Extract the [x, y] coordinate from the center of the cell holding the provided text.  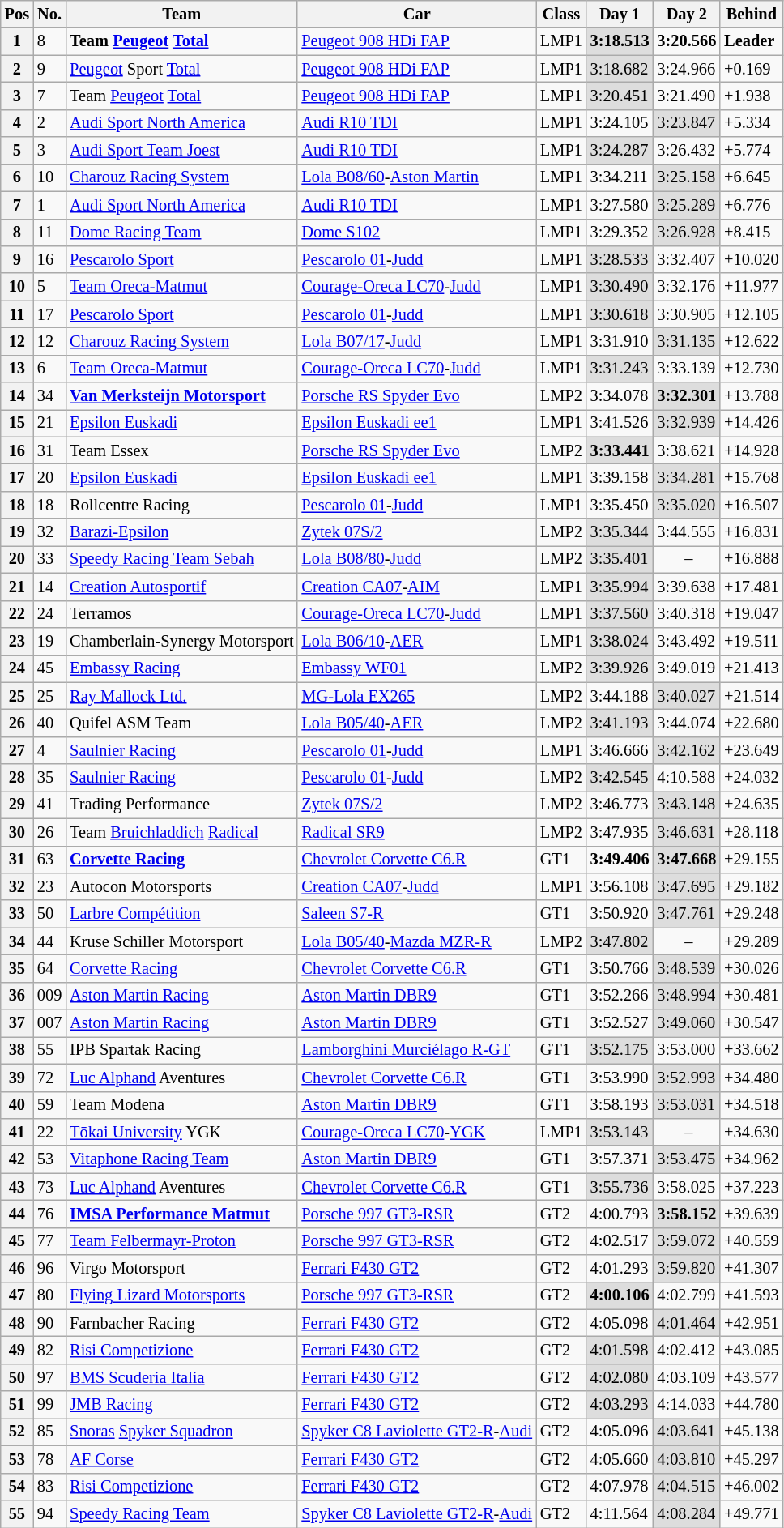
Behind [752, 14]
85 [49, 1432]
3:59.072 [687, 1241]
3:43.492 [687, 641]
+49.771 [752, 1513]
3:55.736 [620, 1187]
4:00.106 [620, 1295]
+19.047 [752, 614]
Van Merksteijn Motorsport [181, 396]
Radical SR9 [416, 832]
51 [17, 1405]
Virgo Motorsport [181, 1269]
4:03.810 [687, 1459]
Rollcentre Racing [181, 505]
+46.002 [752, 1487]
3:26.928 [687, 233]
39 [17, 1078]
3:34.078 [620, 396]
3:26.432 [687, 151]
3:58.152 [687, 1214]
80 [49, 1295]
+30.481 [752, 996]
49 [17, 1351]
3:43.148 [687, 805]
36 [17, 996]
4:07.978 [620, 1487]
Peugeot Sport Total [181, 69]
4:02.412 [687, 1351]
Flying Lizard Motorsports [181, 1295]
4:05.098 [620, 1323]
Dome Racing Team [181, 233]
72 [49, 1078]
3:24.287 [620, 151]
3:35.344 [620, 532]
48 [17, 1323]
+14.426 [752, 423]
Day 2 [687, 14]
27 [17, 750]
3:32.176 [687, 287]
Lola B08/60-Aston Martin [416, 177]
4:03.109 [687, 1377]
+6.645 [752, 177]
+21.514 [752, 696]
43 [17, 1187]
4:01.598 [620, 1351]
3:30.905 [687, 314]
BMS Scuderia Italia [181, 1377]
+22.680 [752, 723]
83 [49, 1487]
Lola B05/40-AER [416, 723]
3:44.188 [620, 696]
3:47.761 [687, 914]
+15.768 [752, 477]
3:53.143 [620, 1132]
Snoras Spyker Squadron [181, 1432]
76 [49, 1214]
AF Corse [181, 1459]
Lamborghini Murciélago R-GT [416, 1050]
Lola B05/40-Mazda MZR-R [416, 941]
+40.559 [752, 1241]
4:14.033 [687, 1405]
+17.481 [752, 587]
3:42.162 [687, 750]
3:24.105 [620, 123]
Embassy Racing [181, 668]
+39.639 [752, 1214]
38 [17, 1050]
3:31.243 [620, 369]
+6.776 [752, 205]
4:03.641 [687, 1432]
Vitaphone Racing Team [181, 1159]
Lola B08/80-Judd [416, 559]
+5.334 [752, 123]
46 [17, 1269]
3:57.371 [620, 1159]
+43.085 [752, 1351]
3:44.074 [687, 723]
Audi Sport Team Joest [181, 151]
4:11.564 [620, 1513]
42 [17, 1159]
3:20.451 [620, 96]
3:25.289 [687, 205]
+29.289 [752, 941]
+34.480 [752, 1078]
3:47.695 [687, 886]
3:53.000 [687, 1050]
3:18.682 [620, 69]
63 [49, 860]
3:50.920 [620, 914]
3:33.441 [620, 450]
+12.730 [752, 369]
4:02.517 [620, 1241]
Creation CA07-Judd [416, 886]
3:35.994 [620, 587]
13 [17, 369]
3:46.773 [620, 805]
4:01.293 [620, 1269]
3:56.108 [620, 886]
77 [49, 1241]
MG-Lola EX265 [416, 696]
3:35.401 [620, 559]
3:41.526 [620, 423]
3:49.406 [620, 860]
3:40.318 [687, 614]
Barazi-Epsilon [181, 532]
+45.297 [752, 1459]
Team Essex [181, 450]
3:35.020 [687, 505]
99 [49, 1405]
Courage-Oreca LC70-YGK [416, 1132]
78 [49, 1459]
+41.307 [752, 1269]
47 [17, 1295]
3:34.211 [620, 177]
+34.962 [752, 1159]
Chamberlain-Synergy Motorsport [181, 641]
3:48.994 [687, 996]
3:49.019 [687, 668]
59 [49, 1105]
+29.182 [752, 886]
Terramos [181, 614]
3:37.560 [620, 614]
3:52.266 [620, 996]
Ray Mallock Ltd. [181, 696]
+42.951 [752, 1323]
+0.169 [752, 69]
3:29.352 [620, 233]
3:32.939 [687, 423]
Team Bruichladdich Radical [181, 832]
3:35.450 [620, 505]
3:52.527 [620, 1023]
+13.788 [752, 396]
Farnbacher Racing [181, 1323]
3:50.766 [620, 968]
3:20.566 [687, 41]
Embassy WF01 [416, 668]
15 [17, 423]
+30.547 [752, 1023]
3:52.993 [687, 1078]
3:58.025 [687, 1187]
+34.630 [752, 1132]
Autocon Motorsports [181, 886]
Tōkai University YGK [181, 1132]
3:49.060 [687, 1023]
3:31.910 [620, 341]
3:53.031 [687, 1105]
+33.662 [752, 1050]
Speedy Racing Team Sebah [181, 559]
54 [17, 1487]
3:48.539 [687, 968]
3:30.618 [620, 314]
52 [17, 1432]
28 [17, 778]
Pos [17, 14]
4:10.588 [687, 778]
3:32.407 [687, 259]
Team Felbermayr-Proton [181, 1241]
4:02.080 [620, 1377]
3:33.139 [687, 369]
3:30.490 [620, 287]
+29.155 [752, 860]
3:38.621 [687, 450]
+8.415 [752, 233]
JMB Racing [181, 1405]
+14.928 [752, 450]
+1.938 [752, 96]
+34.518 [752, 1105]
+29.248 [752, 914]
3:32.301 [687, 396]
Team Modena [181, 1105]
Lola B07/17-Judd [416, 341]
IMSA Performance Matmut [181, 1214]
3:34.281 [687, 477]
97 [49, 1377]
3:42.545 [620, 778]
3:52.175 [620, 1050]
3:21.490 [687, 96]
+12.105 [752, 314]
+12.622 [752, 341]
No. [49, 14]
Day 1 [620, 14]
+28.118 [752, 832]
3:47.802 [620, 941]
Class [561, 14]
3:47.935 [620, 832]
3:39.158 [620, 477]
3:40.027 [687, 696]
64 [49, 968]
+41.593 [752, 1295]
+37.223 [752, 1187]
+19.511 [752, 641]
96 [49, 1269]
3:23.847 [687, 123]
+5.774 [752, 151]
4:08.284 [687, 1513]
3:47.668 [687, 860]
3:44.555 [687, 532]
37 [17, 1023]
4:01.464 [687, 1323]
3:59.820 [687, 1269]
+30.026 [752, 968]
4:04.515 [687, 1487]
+11.977 [752, 287]
3:38.024 [620, 641]
Kruse Schiller Motorsport [181, 941]
94 [49, 1513]
3:39.926 [620, 668]
3:18.513 [620, 41]
73 [49, 1187]
+10.020 [752, 259]
+24.635 [752, 805]
+16.888 [752, 559]
+43.577 [752, 1377]
Team [181, 14]
3:58.193 [620, 1105]
Creation Autosportif [181, 587]
Trading Performance [181, 805]
30 [17, 832]
3:46.631 [687, 832]
+16.831 [752, 532]
Creation CA07-AIM [416, 587]
Lola B06/10-AER [416, 641]
+44.780 [752, 1405]
+23.649 [752, 750]
Saleen S7-R [416, 914]
4:02.799 [687, 1295]
3:25.158 [687, 177]
Leader [752, 41]
3:31.135 [687, 341]
4:05.096 [620, 1432]
90 [49, 1323]
82 [49, 1351]
3:27.580 [620, 205]
009 [49, 996]
3:39.638 [687, 587]
3:41.193 [620, 723]
4:00.793 [620, 1214]
Dome S102 [416, 233]
Car [416, 14]
4:03.293 [620, 1405]
4:05.660 [620, 1459]
Speedy Racing Team [181, 1513]
IPB Spartak Racing [181, 1050]
29 [17, 805]
3:53.990 [620, 1078]
Larbre Compétition [181, 914]
007 [49, 1023]
Quifel ASM Team [181, 723]
+24.032 [752, 778]
+16.507 [752, 505]
+45.138 [752, 1432]
3:53.475 [687, 1159]
+21.413 [752, 668]
3:28.533 [620, 259]
3:46.666 [620, 750]
3:24.966 [687, 69]
